Extract the [x, y] coordinate from the center of the cell holding the provided text.  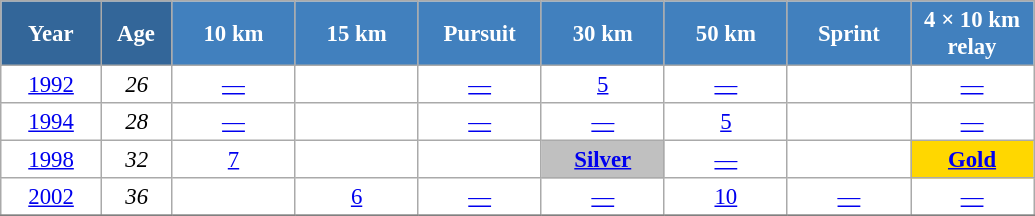
1992 [52, 85]
Pursuit [480, 34]
15 km [356, 34]
4 × 10 km relay [972, 34]
2002 [52, 197]
Silver [602, 160]
10 [726, 197]
6 [356, 197]
Age [136, 34]
1998 [52, 160]
7 [234, 160]
1994 [52, 122]
30 km [602, 34]
10 km [234, 34]
28 [136, 122]
50 km [726, 34]
Gold [972, 160]
36 [136, 197]
26 [136, 85]
32 [136, 160]
Sprint [848, 34]
Year [52, 34]
